Scan for the cell matching the given text and deliver its (X, Y) coordinate at center. 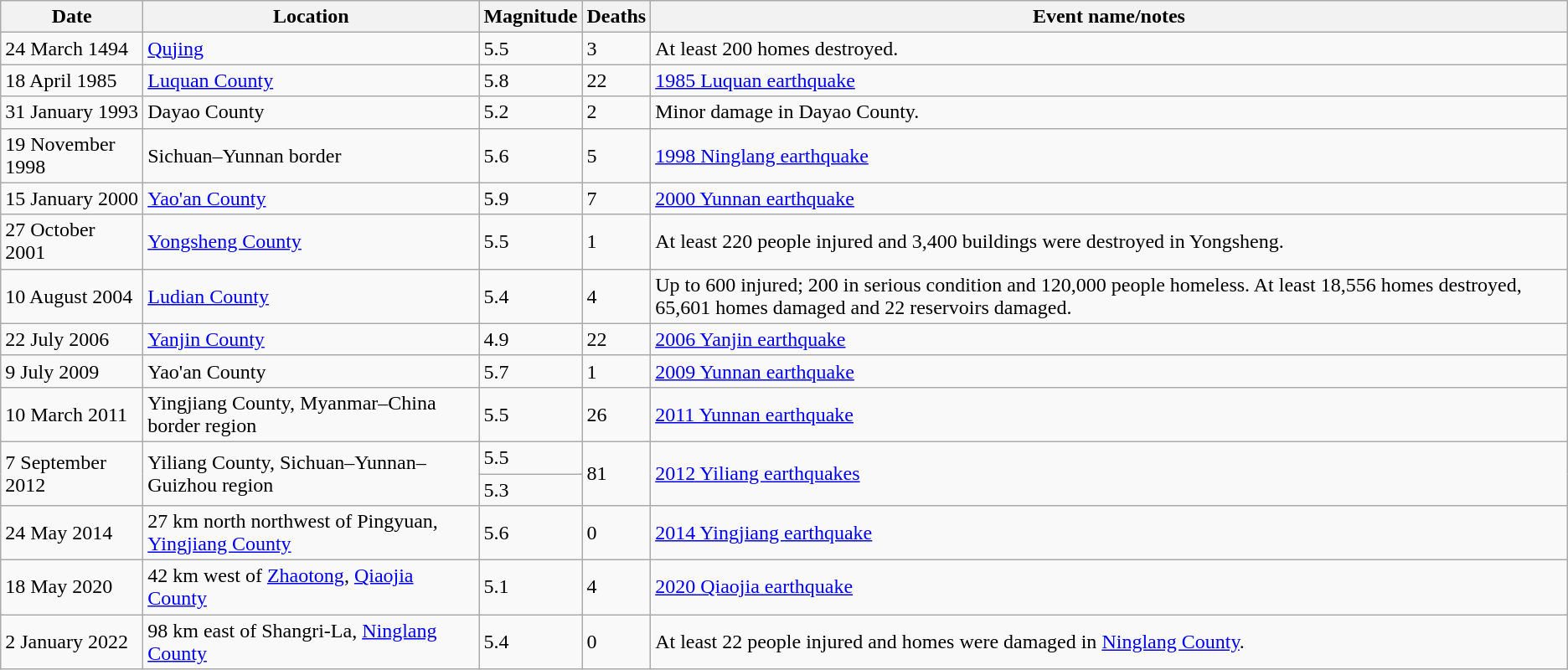
2020 Qiaojia earthquake (1109, 588)
Date (72, 17)
Deaths (616, 17)
3 (616, 49)
2014 Yingjiang earthquake (1109, 533)
Sichuan–Yunnan border (312, 156)
5.9 (531, 198)
2 January 2022 (72, 642)
1985 Luquan earthquake (1109, 80)
Minor damage in Dayao County. (1109, 112)
5.3 (531, 490)
10 August 2004 (72, 296)
15 January 2000 (72, 198)
19 November 1998 (72, 156)
Yiliang County, Sichuan–Yunnan–Guizhou region (312, 473)
1998 Ninglang earthquake (1109, 156)
9 July 2009 (72, 371)
At least 200 homes destroyed. (1109, 49)
Ludian County (312, 296)
22 July 2006 (72, 339)
2011 Yunnan earthquake (1109, 414)
2 (616, 112)
At least 22 people injured and homes were damaged in Ninglang County. (1109, 642)
4.9 (531, 339)
7 September 2012 (72, 473)
2000 Yunnan earthquake (1109, 198)
Dayao County (312, 112)
5.8 (531, 80)
42 km west of Zhaotong, Qiaojia County (312, 588)
Magnitude (531, 17)
2009 Yunnan earthquake (1109, 371)
31 January 1993 (72, 112)
24 March 1494 (72, 49)
5 (616, 156)
Yanjin County (312, 339)
Yongsheng County (312, 241)
At least 220 people injured and 3,400 buildings were destroyed in Yongsheng. (1109, 241)
26 (616, 414)
10 March 2011 (72, 414)
7 (616, 198)
27 km north northwest of Pingyuan, Yingjiang County (312, 533)
2006 Yanjin earthquake (1109, 339)
5.1 (531, 588)
5.2 (531, 112)
81 (616, 473)
2012 Yiliang earthquakes (1109, 473)
Yingjiang County, Myanmar–China border region (312, 414)
18 May 2020 (72, 588)
Luquan County (312, 80)
Qujing (312, 49)
18 April 1985 (72, 80)
Event name/notes (1109, 17)
5.7 (531, 371)
27 October 2001 (72, 241)
24 May 2014 (72, 533)
Location (312, 17)
98 km east of Shangri-La, Ninglang County (312, 642)
